Locate the cell with the specified text and output its [x, y] center coordinate. 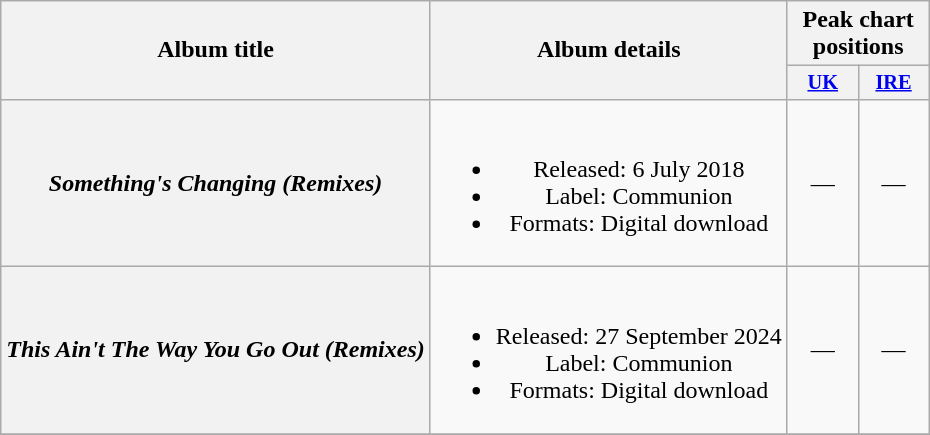
Released: 27 September 2024Label: CommunionFormats: Digital download [608, 350]
Peak chart positions [858, 34]
Released: 6 July 2018Label: CommunionFormats: Digital download [608, 182]
Album title [216, 50]
IRE [894, 83]
Album details [608, 50]
UK [822, 83]
Something's Changing (Remixes) [216, 182]
This Ain't The Way You Go Out (Remixes) [216, 350]
